Output the (x, y) coordinate of the center of the cell containing the given text.  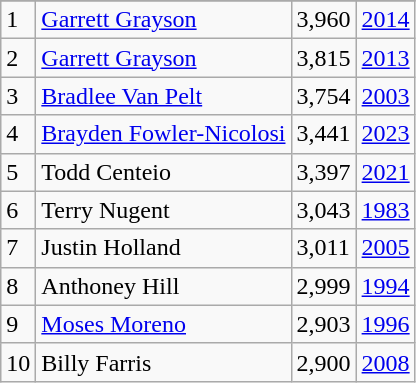
Moses Moreno (164, 324)
1 (18, 20)
3,815 (324, 58)
3,960 (324, 20)
3,754 (324, 96)
2005 (386, 248)
6 (18, 210)
2013 (386, 58)
3,397 (324, 172)
2021 (386, 172)
7 (18, 248)
2,999 (324, 286)
Todd Centeio (164, 172)
3 (18, 96)
3,011 (324, 248)
Terry Nugent (164, 210)
4 (18, 134)
Billy Farris (164, 362)
Justin Holland (164, 248)
1994 (386, 286)
8 (18, 286)
Anthoney Hill (164, 286)
3,043 (324, 210)
9 (18, 324)
2008 (386, 362)
Bradlee Van Pelt (164, 96)
10 (18, 362)
1996 (386, 324)
2023 (386, 134)
2014 (386, 20)
2,903 (324, 324)
2 (18, 58)
2,900 (324, 362)
1983 (386, 210)
5 (18, 172)
3,441 (324, 134)
Brayden Fowler-Nicolosi (164, 134)
2003 (386, 96)
